Locate the cell with the specified text and output its (X, Y) center coordinate. 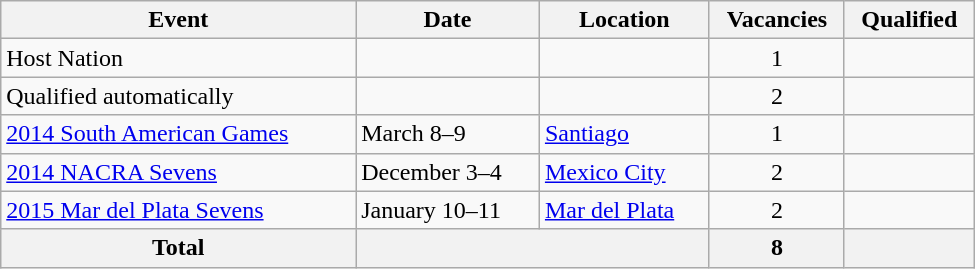
2015 Mar del Plata Sevens (178, 210)
Qualified automatically (178, 96)
Santiago (624, 134)
March 8–9 (448, 134)
8 (776, 248)
2014 South American Games (178, 134)
Date (448, 20)
Event (178, 20)
Total (178, 248)
January 10–11 (448, 210)
2014 NACRA Sevens (178, 172)
December 3–4 (448, 172)
Location (624, 20)
Qualified (909, 20)
Mar del Plata (624, 210)
Mexico City (624, 172)
Host Nation (178, 58)
Vacancies (776, 20)
